Pinpoint the cell where the given text exists, returning its (X, Y) midpoint coordinate. 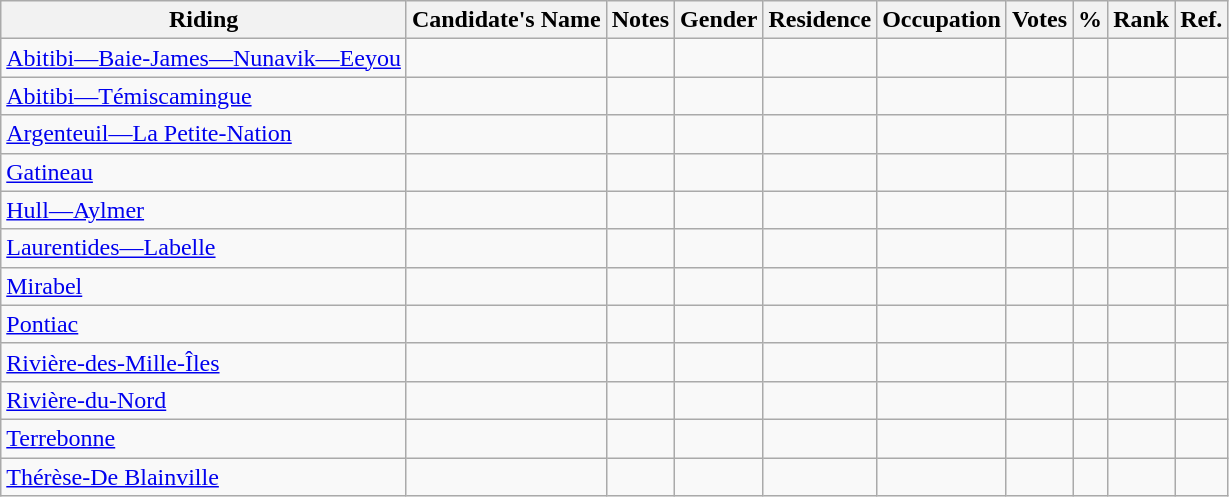
Terrebonne (204, 438)
Laurentides—Labelle (204, 248)
Rivière-du-Nord (204, 400)
Pontiac (204, 324)
Rank (1142, 20)
Riding (204, 20)
Hull—Aylmer (204, 210)
Abitibi—Témiscamingue (204, 96)
Residence (820, 20)
Gatineau (204, 172)
Occupation (942, 20)
Mirabel (204, 286)
% (1090, 20)
Thérèse-De Blainville (204, 477)
Candidate's Name (506, 20)
Rivière-des-Mille-Îles (204, 362)
Notes (640, 20)
Votes (1039, 20)
Argenteuil—La Petite-Nation (204, 134)
Ref. (1202, 20)
Gender (719, 20)
Abitibi—Baie-James—Nunavik—Eeyou (204, 58)
